Output the (X, Y) coordinate of the center of the cell containing the given text.  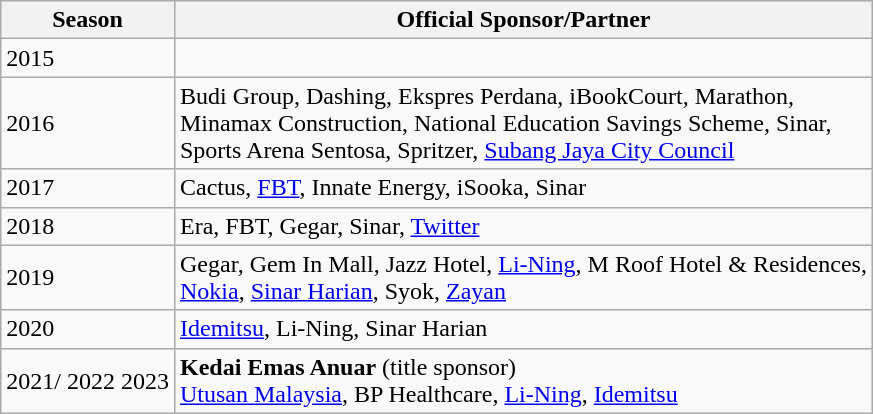
2017 (88, 188)
Official Sponsor/Partner (523, 20)
2015 (88, 58)
Gegar, Gem In Mall, Jazz Hotel, Li-Ning, M Roof Hotel & Residences,Nokia, Sinar Harian, Syok, Zayan (523, 278)
Idemitsu, Li-Ning, Sinar Harian (523, 329)
Era, FBT, Gegar, Sinar, Twitter (523, 226)
Kedai Emas Anuar (title sponsor)Utusan Malaysia, BP Healthcare, Li-Ning, Idemitsu (523, 380)
2020 (88, 329)
2016 (88, 123)
2019 (88, 278)
2021/ 2022 2023 (88, 380)
Cactus, FBT, Innate Energy, iSooka, Sinar (523, 188)
Season (88, 20)
2018 (88, 226)
